Pinpoint the cell where the given text exists, returning its (x, y) midpoint coordinate. 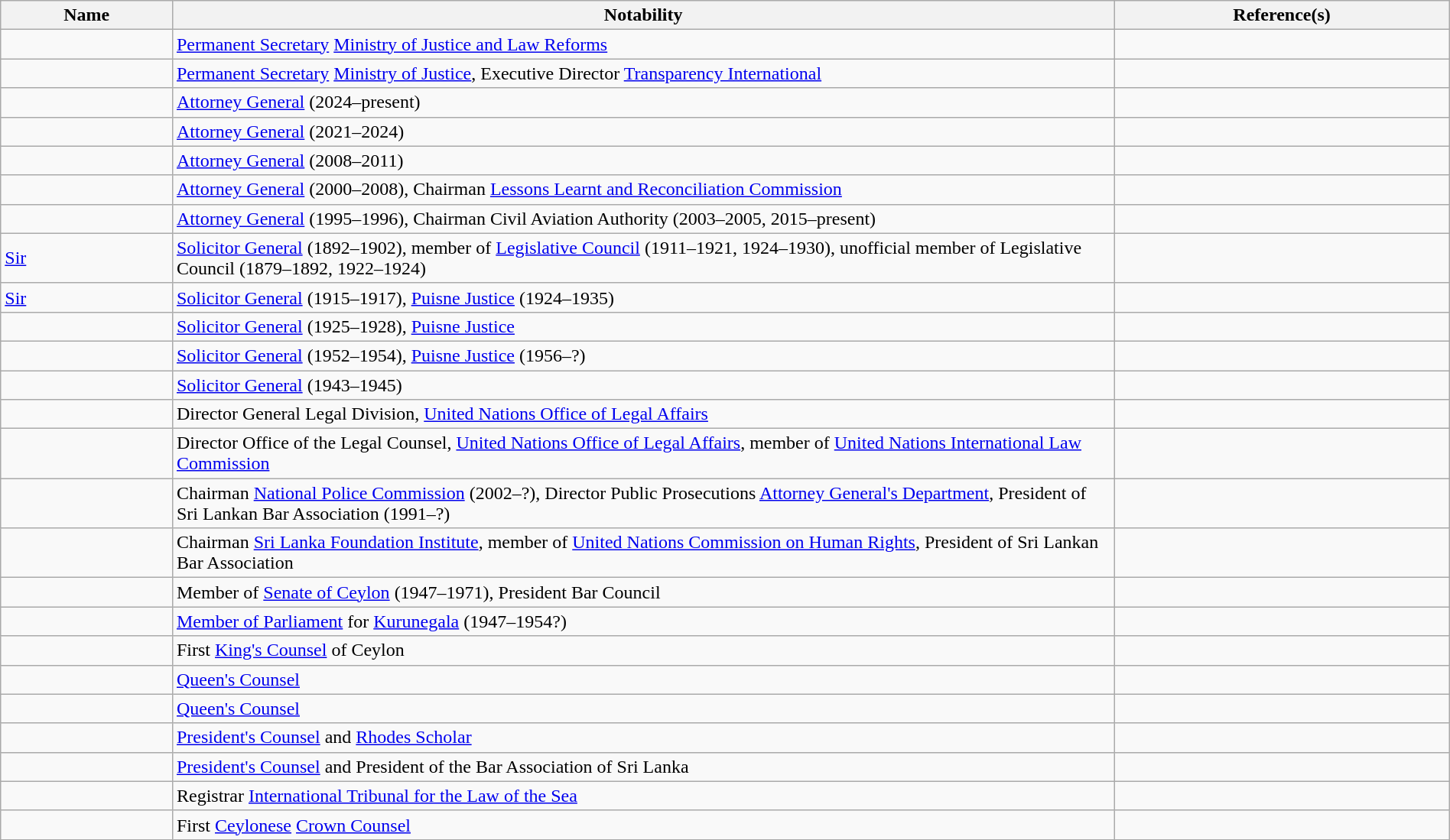
Member of Senate of Ceylon (1947–1971), President Bar Council (642, 592)
Solicitor General (1892–1902), member of Legislative Council (1911–1921, 1924–1930), unofficial member of Legislative Council (1879–1892, 1922–1924) (642, 258)
Attorney General (2008–2011) (642, 161)
President's Counsel and President of the Bar Association of Sri Lanka (642, 767)
Solicitor General (1915–1917), Puisne Justice (1924–1935) (642, 297)
Solicitor General (1952–1954), Puisne Justice (1956–?) (642, 355)
Director General Legal Division, United Nations Office of Legal Affairs (642, 414)
Permanent Secretary Ministry of Justice, Executive Director Transparency International (642, 73)
Attorney General (2024–present) (642, 102)
Permanent Secretary Ministry of Justice and Law Reforms (642, 44)
Registrar International Tribunal for the Law of the Sea (642, 796)
Attorney General (2000–2008), Chairman Lessons Learnt and Reconciliation Commission (642, 190)
President's Counsel and Rhodes Scholar (642, 738)
Chairman Sri Lanka Foundation Institute, member of United Nations Commission on Human Rights, President of Sri Lankan Bar Association (642, 553)
First King's Counsel of Ceylon (642, 650)
Reference(s) (1282, 15)
Solicitor General (1943–1945) (642, 384)
Name (87, 15)
First Ceylonese Crown Counsel (642, 825)
Notability (642, 15)
Member of Parliament for Kurunegala (1947–1954?) (642, 621)
Solicitor General (1925–1928), Puisne Justice (642, 326)
Attorney General (1995–1996), Chairman Civil Aviation Authority (2003–2005, 2015–present) (642, 219)
Attorney General (2021–2024) (642, 131)
Director Office of the Legal Counsel, United Nations Office of Legal Affairs, member of United Nations International Law Commission (642, 454)
